Pinpoint the cell where the given text exists, returning its (x, y) midpoint coordinate. 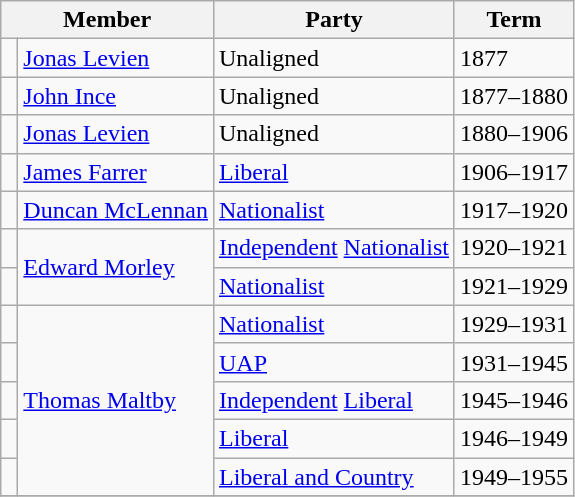
Member (108, 20)
1877–1880 (514, 96)
John Ince (116, 96)
Independent Nationalist (334, 248)
1917–1920 (514, 210)
Edward Morley (116, 267)
Term (514, 20)
1946–1949 (514, 438)
UAP (334, 362)
1945–1946 (514, 400)
Duncan McLennan (116, 210)
1906–1917 (514, 172)
1880–1906 (514, 134)
Thomas Maltby (116, 400)
1921–1929 (514, 286)
Liberal and Country (334, 477)
1877 (514, 58)
1949–1955 (514, 477)
1929–1931 (514, 324)
Party (334, 20)
1920–1921 (514, 248)
James Farrer (116, 172)
Independent Liberal (334, 400)
1931–1945 (514, 362)
